For the text-containing cell, return its midpoint in [x, y] coordinate format. 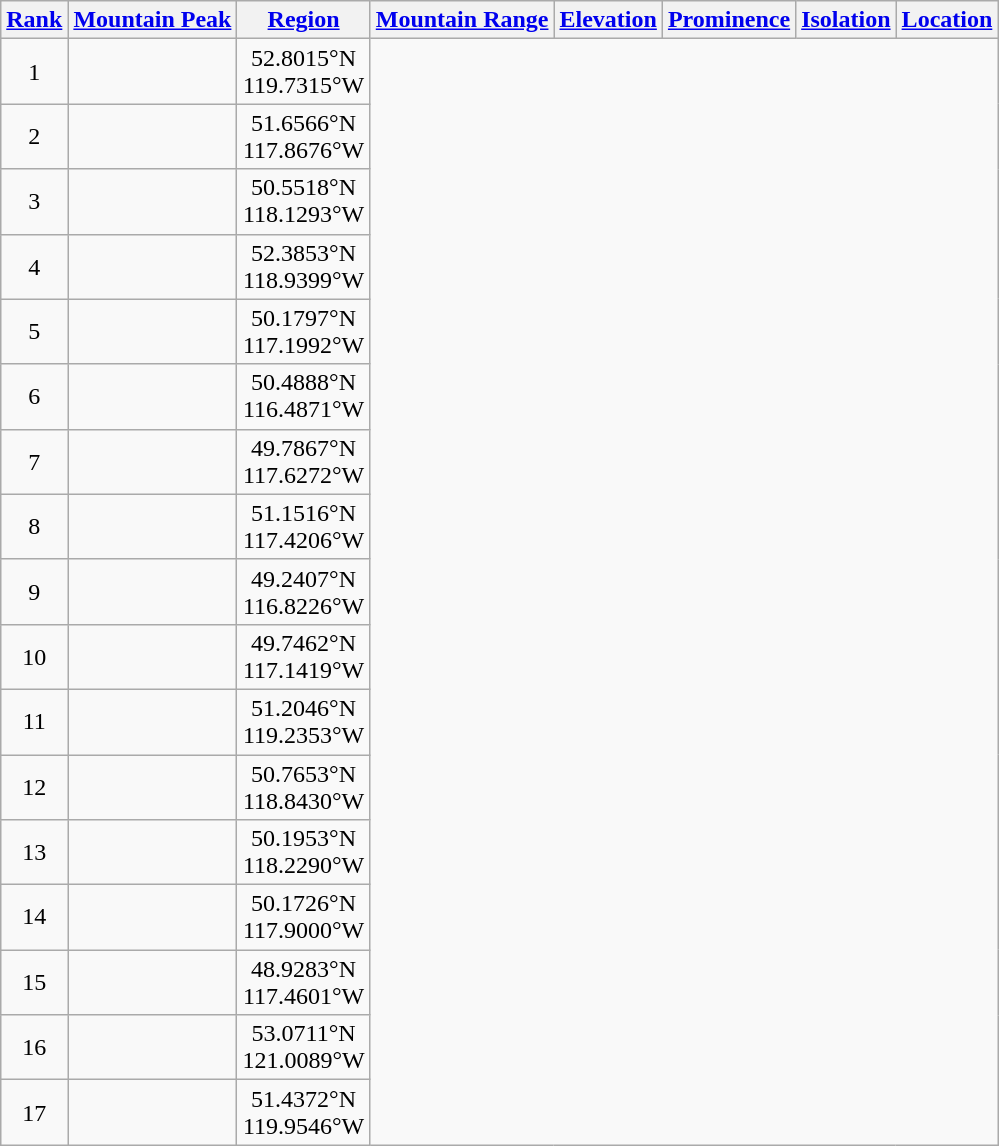
52.8015°N119.7315°W [304, 72]
17 [34, 1112]
Rank [34, 20]
Isolation [846, 20]
51.4372°N119.9546°W [304, 1112]
3 [34, 202]
1 [34, 72]
8 [34, 526]
Mountain Range [462, 20]
52.3853°N118.9399°W [304, 266]
48.9283°N117.4601°W [304, 982]
4 [34, 266]
6 [34, 396]
50.7653°N118.8430°W [304, 786]
12 [34, 786]
9 [34, 592]
11 [34, 722]
16 [34, 1048]
53.0711°N121.0089°W [304, 1048]
49.7462°N117.1419°W [304, 656]
Region [304, 20]
49.7867°N117.6272°W [304, 462]
13 [34, 852]
Elevation [608, 20]
50.1726°N117.9000°W [304, 918]
Location [947, 20]
2 [34, 136]
7 [34, 462]
5 [34, 332]
50.1797°N117.1992°W [304, 332]
51.6566°N117.8676°W [304, 136]
10 [34, 656]
Mountain Peak [152, 20]
51.2046°N119.2353°W [304, 722]
Prominence [728, 20]
50.4888°N116.4871°W [304, 396]
50.1953°N118.2290°W [304, 852]
50.5518°N118.1293°W [304, 202]
49.2407°N116.8226°W [304, 592]
15 [34, 982]
14 [34, 918]
51.1516°N117.4206°W [304, 526]
